Return [X, Y] of the center of cell containing provided text 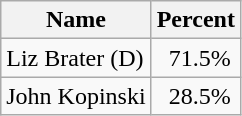
28.5% [196, 96]
Name [76, 20]
Percent [196, 20]
John Kopinski [76, 96]
Liz Brater (D) [76, 58]
71.5% [196, 58]
